For the text-containing cell, return its midpoint in [X, Y] coordinate format. 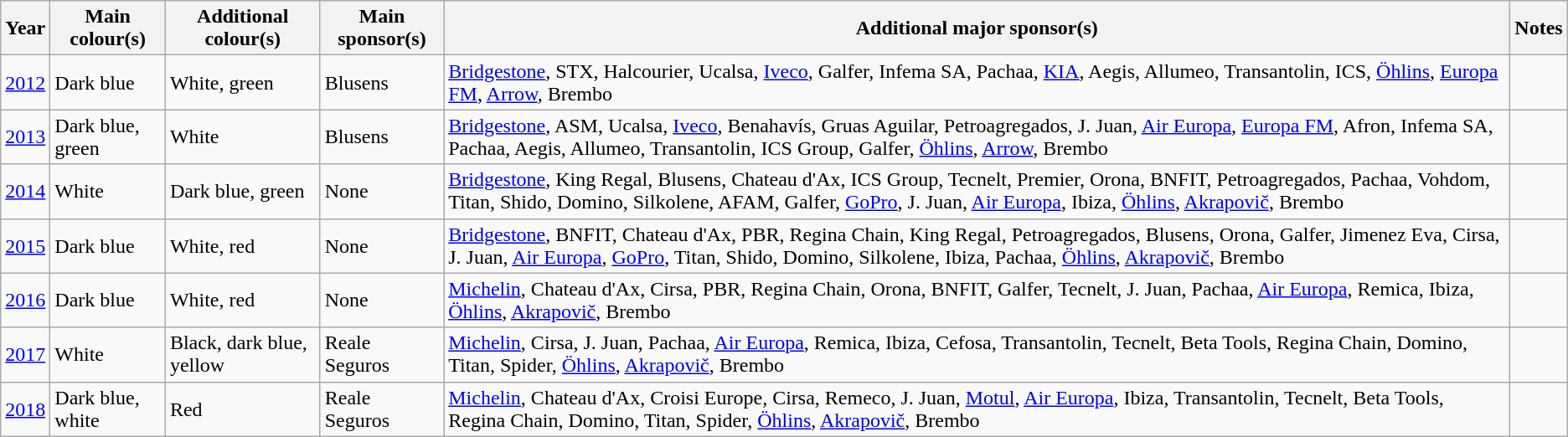
Dark blue, white [108, 409]
2015 [25, 246]
Notes [1539, 28]
Bridgestone, STX, Halcourier, Ucalsa, Iveco, Galfer, Infema SA, Pachaa, KIA, Aegis, Allumeo, Transantolin, ICS, Öhlins, Europa FM, Arrow, Brembo [977, 82]
Black, dark blue, yellow [243, 355]
Additional colour(s) [243, 28]
White, green [243, 82]
Red [243, 409]
Year [25, 28]
2014 [25, 191]
2018 [25, 409]
2012 [25, 82]
Main colour(s) [108, 28]
Main sponsor(s) [382, 28]
2017 [25, 355]
2016 [25, 300]
Additional major sponsor(s) [977, 28]
2013 [25, 137]
